Find where the given text appears and provide that cell's center as (x, y) coordinate. 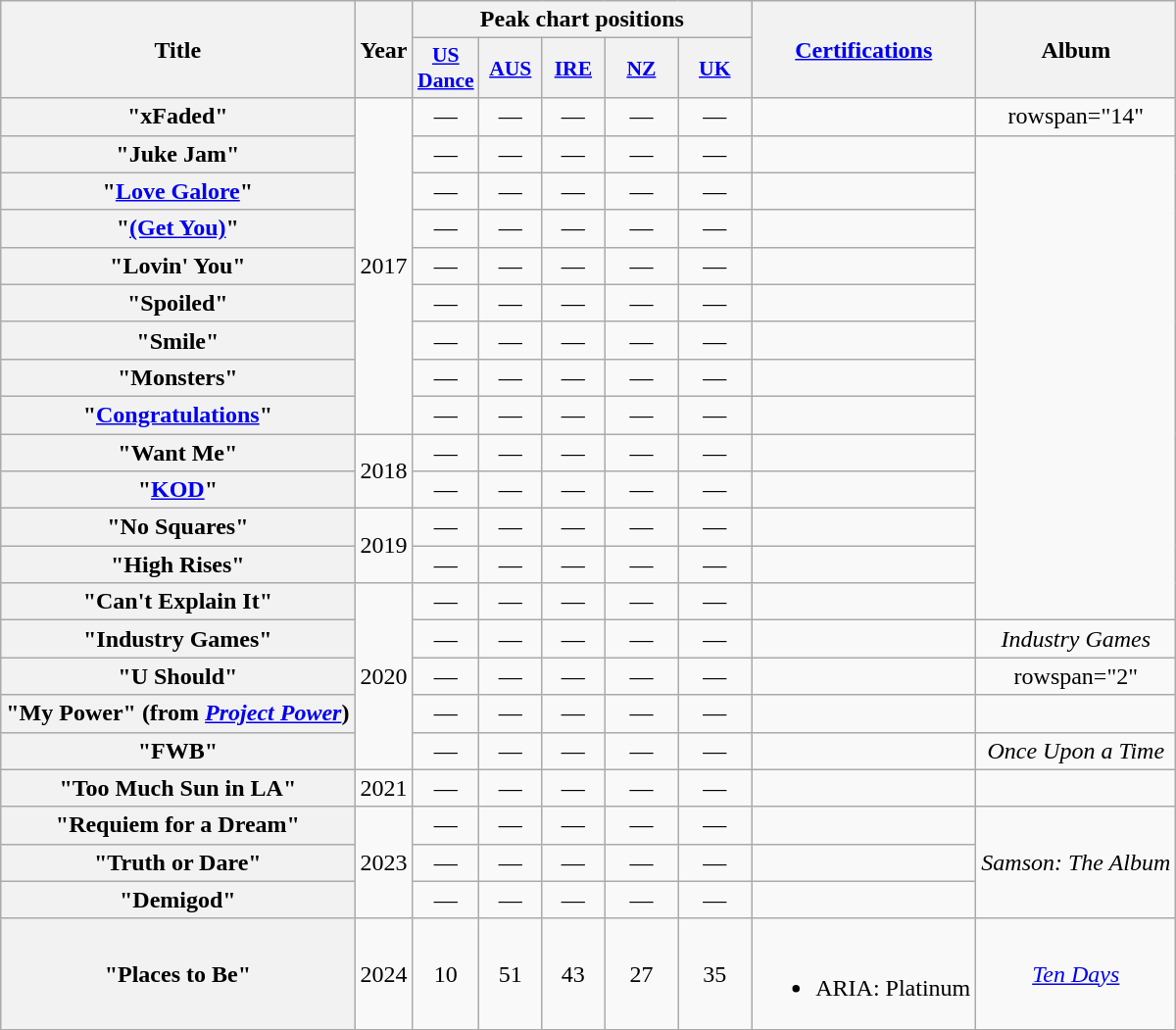
"xFaded" (178, 117)
Samson: The Album (1076, 862)
27 (641, 974)
"Lovin' You" (178, 266)
2024 (384, 974)
"My Power" (from Project Power) (178, 713)
"Too Much Sun in LA" (178, 788)
Once Upon a Time (1076, 751)
"Places to Be" (178, 974)
43 (573, 974)
2017 (384, 267)
"Requiem for a Dream" (178, 825)
NZ (641, 69)
2021 (384, 788)
"KOD" (178, 490)
"Truth or Dare" (178, 862)
2018 (384, 470)
"Monsters" (178, 377)
"Smile" (178, 340)
"Industry Games" (178, 639)
"Demigod" (178, 900)
Certifications (864, 49)
Album (1076, 49)
UK (715, 69)
"Juke Jam" (178, 154)
USDance (446, 69)
Ten Days (1076, 974)
2020 (384, 676)
Industry Games (1076, 639)
rowspan="2" (1076, 676)
2019 (384, 546)
"FWB" (178, 751)
35 (715, 974)
ARIA: Platinum (864, 974)
AUS (511, 69)
IRE (573, 69)
Title (178, 49)
"Love Galore" (178, 191)
Year (384, 49)
"U Should" (178, 676)
"Can't Explain It" (178, 602)
rowspan="14" (1076, 117)
"Congratulations" (178, 415)
51 (511, 974)
10 (446, 974)
"High Rises" (178, 564)
"Want Me" (178, 452)
"No Squares" (178, 527)
"Spoiled" (178, 303)
2023 (384, 862)
Peak chart positions (582, 20)
"(Get You)" (178, 228)
